Determine the [X, Y] coordinate at the center of the cell enclosing the given text.  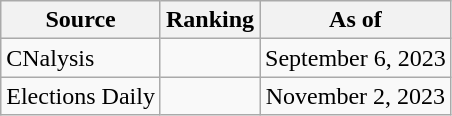
Ranking [210, 20]
CNalysis [81, 58]
September 6, 2023 [356, 58]
Source [81, 20]
November 2, 2023 [356, 96]
Elections Daily [81, 96]
As of [356, 20]
